Return (x, y) of the center of cell containing provided text 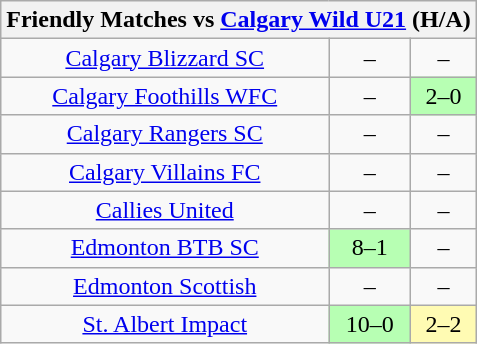
10–0 (370, 324)
Callies United (165, 210)
St. Albert Impact (165, 324)
Calgary Rangers SC (165, 134)
Edmonton Scottish (165, 286)
2–0 (444, 96)
Friendly Matches vs Calgary Wild U21 (H/A) (239, 20)
Calgary Blizzard SC (165, 58)
Calgary Villains FC (165, 172)
8–1 (370, 248)
Edmonton BTB SC (165, 248)
2–2 (444, 324)
Calgary Foothills WFC (165, 96)
